Return (X, Y) of the center of cell containing provided text 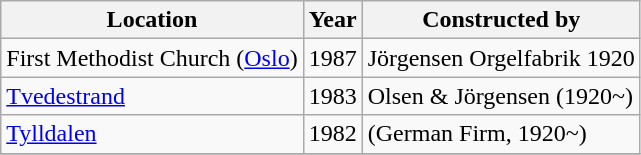
Tylldalen (152, 134)
Year (332, 20)
1987 (332, 58)
Olsen & Jörgensen (1920~) (501, 96)
1982 (332, 134)
1983 (332, 96)
Jörgensen Orgelfabrik 1920 (501, 58)
Location (152, 20)
(German Firm, 1920~) (501, 134)
First Methodist Church (Oslo) (152, 58)
Tvedestrand (152, 96)
Constructed by (501, 20)
